Locate the cell with the specified text and output its [x, y] center coordinate. 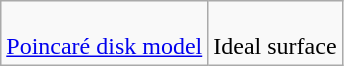
Poincaré disk model [104, 34]
Ideal surface [275, 34]
